Determine the [x, y] coordinate at the center of the cell enclosing the given text.  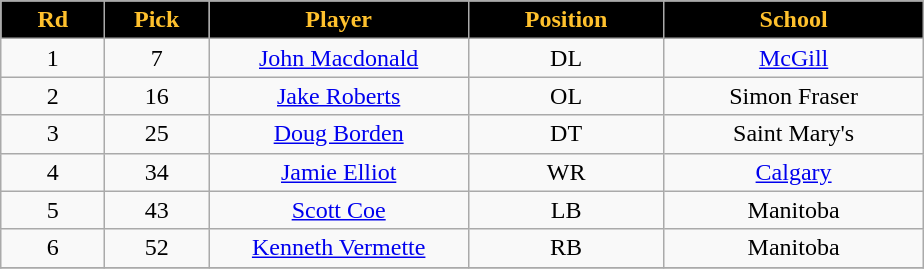
Player [339, 20]
RB [566, 248]
DT [566, 134]
Calgary [794, 172]
LB [566, 210]
5 [53, 210]
School [794, 20]
John Macdonald [339, 58]
Jamie Elliot [339, 172]
6 [53, 248]
52 [157, 248]
Kenneth Vermette [339, 248]
16 [157, 96]
34 [157, 172]
Position [566, 20]
Scott Coe [339, 210]
Rd [53, 20]
WR [566, 172]
3 [53, 134]
7 [157, 58]
Saint Mary's [794, 134]
25 [157, 134]
1 [53, 58]
DL [566, 58]
Pick [157, 20]
Jake Roberts [339, 96]
Simon Fraser [794, 96]
43 [157, 210]
OL [566, 96]
4 [53, 172]
2 [53, 96]
Doug Borden [339, 134]
McGill [794, 58]
